Extract the (X, Y) coordinate from the center of the cell holding the provided text.  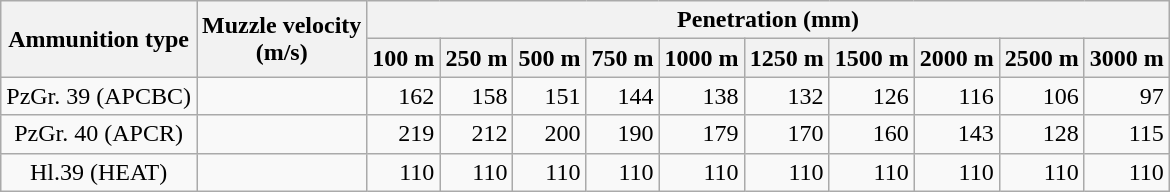
219 (404, 134)
106 (1042, 96)
1500 m (872, 58)
160 (872, 134)
143 (956, 134)
97 (1126, 96)
750 m (622, 58)
1000 m (702, 58)
126 (872, 96)
116 (956, 96)
128 (1042, 134)
170 (786, 134)
PzGr. 40 (APCR) (99, 134)
151 (550, 96)
Muzzle velocity(m/s) (281, 39)
144 (622, 96)
500 m (550, 58)
2000 m (956, 58)
2500 m (1042, 58)
115 (1126, 134)
Ammunition type (99, 39)
PzGr. 39 (APCBC) (99, 96)
158 (476, 96)
3000 m (1126, 58)
162 (404, 96)
132 (786, 96)
190 (622, 134)
Penetration (mm) (768, 20)
Hl.39 (HEAT) (99, 172)
100 m (404, 58)
212 (476, 134)
250 m (476, 58)
1250 m (786, 58)
138 (702, 96)
179 (702, 134)
200 (550, 134)
